Extract the [x, y] coordinate from the center of the cell holding the provided text.  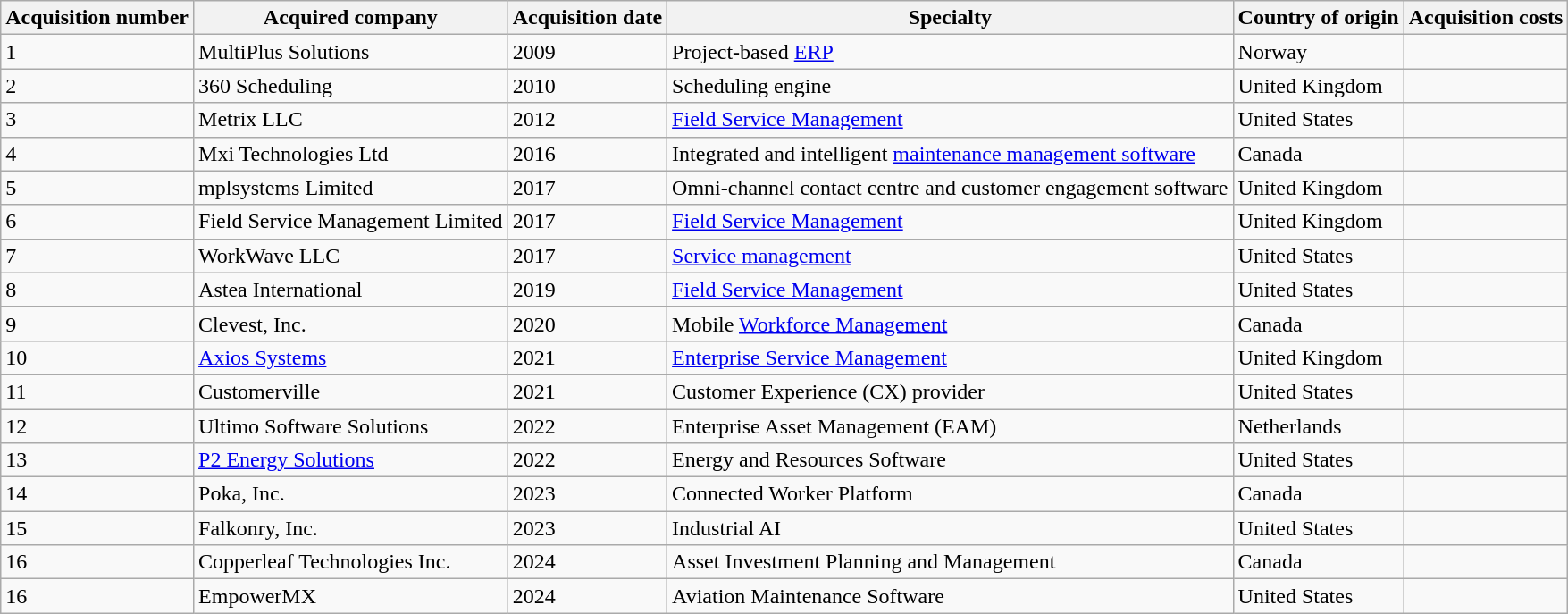
9 [97, 324]
Astea International [351, 290]
1 [97, 52]
6 [97, 222]
Field Service Management Limited [351, 222]
360 Scheduling [351, 86]
2010 [587, 86]
Mobile Workforce Management [951, 324]
2012 [587, 120]
Acquisition costs [1486, 18]
2 [97, 86]
2020 [587, 324]
Integrated and intelligent maintenance management software [951, 154]
Industrial AI [951, 528]
Norway [1319, 52]
5 [97, 188]
12 [97, 426]
Service management [951, 256]
Aviation Maintenance Software [951, 596]
Acquisition date [587, 18]
Acquisition number [97, 18]
8 [97, 290]
2009 [587, 52]
Asset Investment Planning and Management [951, 562]
EmpowerMX [351, 596]
Enterprise Asset Management (EAM) [951, 426]
Specialty [951, 18]
15 [97, 528]
Enterprise Service Management [951, 357]
WorkWave LLC [351, 256]
Project-based ERP [951, 52]
mplsystems Limited [351, 188]
Metrix LLC [351, 120]
Copperleaf Technologies Inc. [351, 562]
Netherlands [1319, 426]
Energy and Resources Software [951, 460]
Clevest, Inc. [351, 324]
Axios Systems [351, 357]
Connected Worker Platform [951, 494]
P2 Energy Solutions [351, 460]
Customerville [351, 391]
Ultimo Software Solutions [351, 426]
13 [97, 460]
4 [97, 154]
11 [97, 391]
Scheduling engine [951, 86]
Country of origin [1319, 18]
Acquired company [351, 18]
Poka, Inc. [351, 494]
Customer Experience (CX) provider [951, 391]
Omni-channel contact centre and customer engagement software [951, 188]
Mxi Technologies Ltd [351, 154]
2019 [587, 290]
2016 [587, 154]
7 [97, 256]
14 [97, 494]
3 [97, 120]
10 [97, 357]
Falkonry, Inc. [351, 528]
MultiPlus Solutions [351, 52]
